Identify which cell holds the provided text, then report its [x, y] central coordinate. 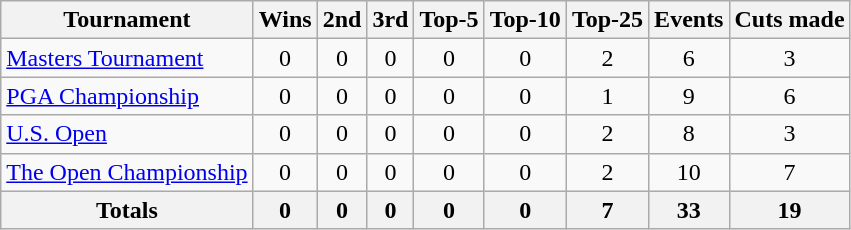
Top-5 [449, 20]
Cuts made [790, 20]
Top-25 [607, 20]
Tournament [127, 20]
Top-10 [525, 20]
2nd [342, 20]
33 [689, 210]
PGA Championship [127, 96]
9 [689, 96]
10 [689, 172]
The Open Championship [127, 172]
3rd [390, 20]
Events [689, 20]
1 [607, 96]
U.S. Open [127, 134]
Totals [127, 210]
Wins [285, 20]
19 [790, 210]
8 [689, 134]
Masters Tournament [127, 58]
